Determine the [X, Y] coordinate at the center of the cell enclosing the given text.  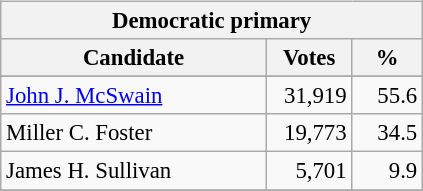
% [388, 58]
Candidate [134, 58]
5,701 [309, 171]
Miller C. Foster [134, 133]
James H. Sullivan [134, 171]
55.6 [388, 96]
Democratic primary [212, 21]
John J. McSwain [134, 96]
31,919 [309, 96]
34.5 [388, 133]
19,773 [309, 133]
9.9 [388, 171]
Votes [309, 58]
